Return (x, y) of the center of cell containing provided text 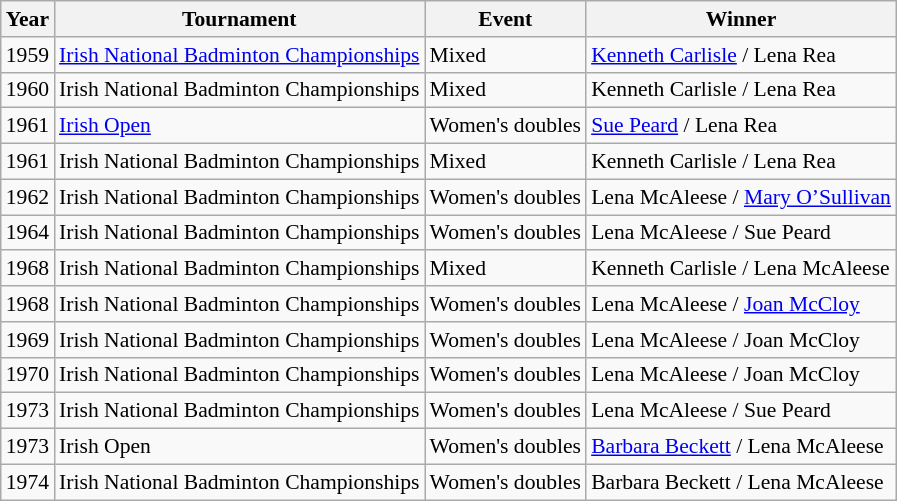
1964 (28, 233)
1960 (28, 90)
Year (28, 19)
Winner (741, 19)
1962 (28, 197)
Tournament (239, 19)
Sue Peard / Lena Rea (741, 126)
1959 (28, 55)
Event (506, 19)
1974 (28, 482)
1969 (28, 340)
1970 (28, 375)
Kenneth Carlisle / Lena McAleese (741, 269)
Lena McAleese / Mary O’Sullivan (741, 197)
